Scan for the cell matching the given text and deliver its (x, y) coordinate at center. 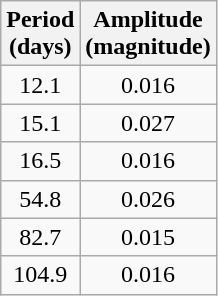
104.9 (40, 275)
0.015 (148, 237)
0.027 (148, 123)
54.8 (40, 199)
0.026 (148, 199)
82.7 (40, 237)
Period(days) (40, 34)
15.1 (40, 123)
12.1 (40, 85)
16.5 (40, 161)
Amplitude(magnitude) (148, 34)
